Locate the cell with the specified text and output its (X, Y) center coordinate. 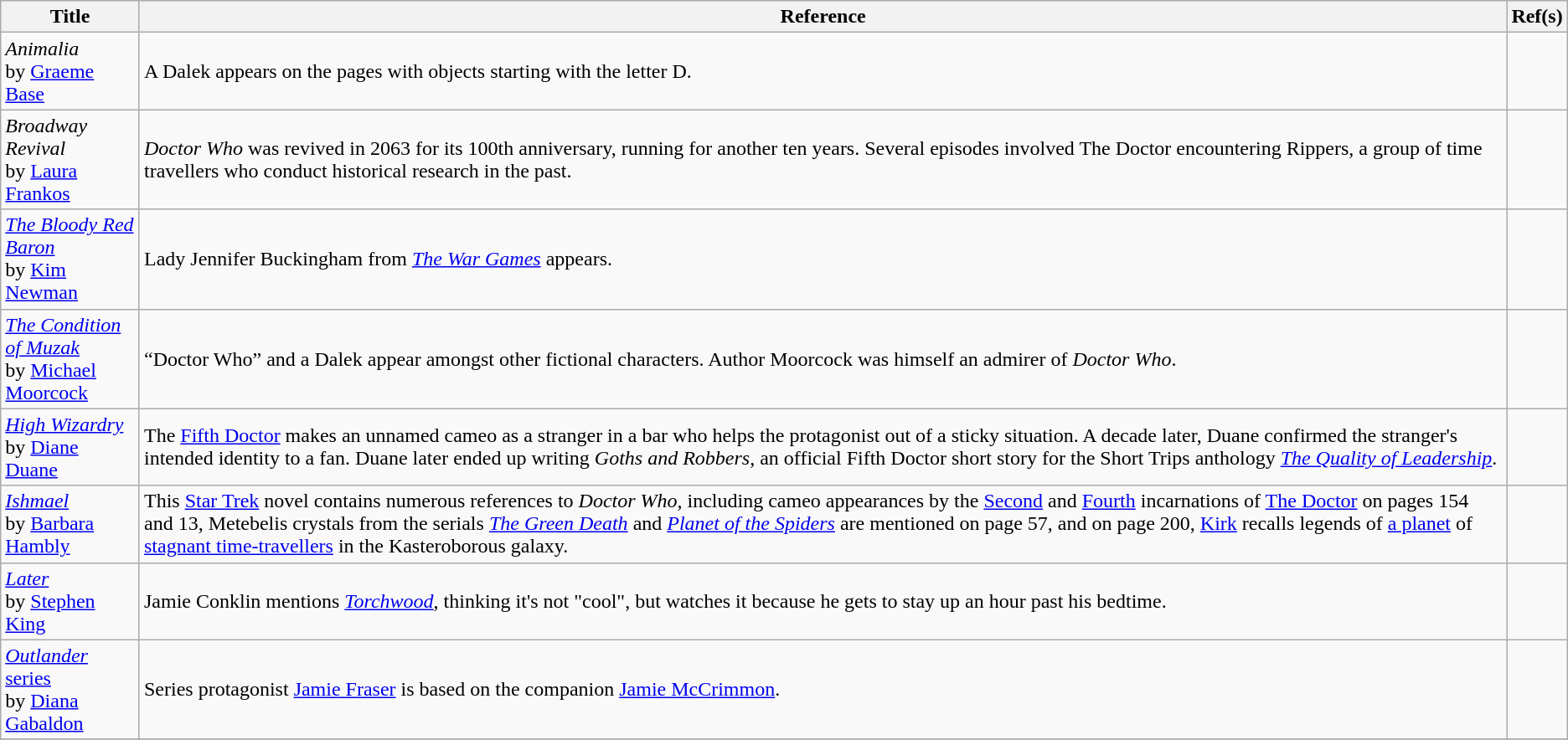
Jamie Conklin mentions Torchwood, thinking it's not "cool", but watches it because he gets to stay up an hour past his bedtime. (823, 601)
Animaliaby Graeme Base (70, 71)
Reference (823, 17)
Ishmaelby Barbara Hambly (70, 524)
A Dalek appears on the pages with objects starting with the letter D. (823, 71)
The Bloody Red Baronby Kim Newman (70, 260)
Series protagonist Jamie Fraser is based on the companion Jamie McCrimmon. (823, 690)
Title (70, 17)
The Condition of Muzakby Michael Moorcock (70, 358)
Ref(s) (1537, 17)
Lady Jennifer Buckingham from The War Games appears. (823, 260)
“Doctor Who” and a Dalek appear amongst other fictional characters. Author Moorcock was himself an admirer of Doctor Who. (823, 358)
Laterby Stephen King (70, 601)
Outlander seriesby Diana Gabaldon (70, 690)
Broadway Revivalby Laura Frankos (70, 159)
High Wizardryby Diane Duane (70, 447)
